Identify which cell holds the provided text, then report its (x, y) central coordinate. 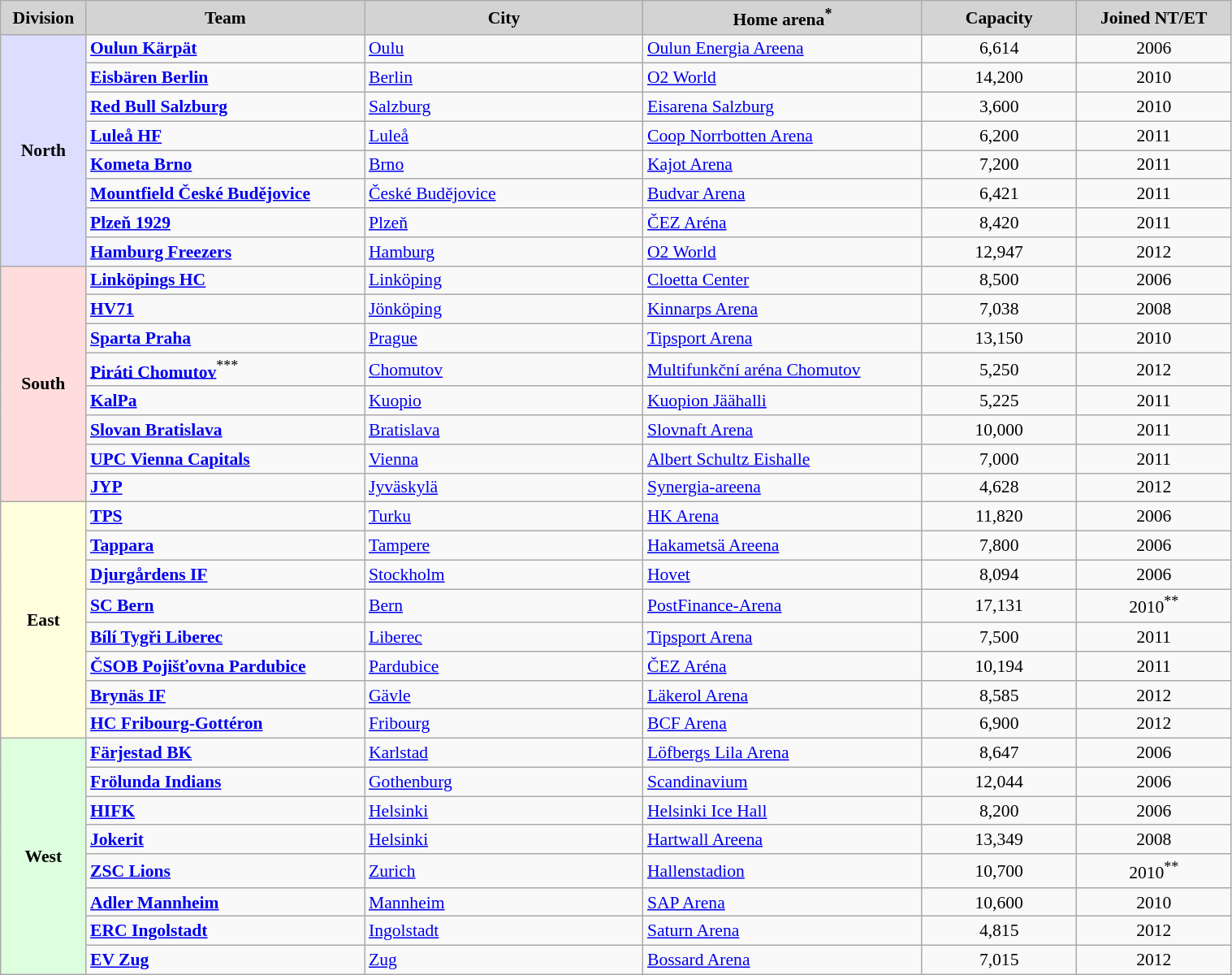
Karlstad (504, 753)
Multifunkční aréna Chomutov (783, 369)
Team (226, 18)
Läkerol Arena (783, 695)
5,225 (999, 401)
Synergia-areena (783, 488)
13,349 (999, 840)
Hovet (783, 574)
8,200 (999, 811)
Vienna (504, 459)
7,200 (999, 165)
JYP (226, 488)
Fribourg (504, 724)
Tampere (504, 546)
8,420 (999, 223)
SAP Arena (783, 903)
Sparta Praha (226, 339)
HK Arena (783, 517)
Bern (504, 606)
Oulun Kärpät (226, 49)
Pardubice (504, 666)
Tappara (226, 546)
6,614 (999, 49)
Kuopion Jäähalli (783, 401)
Capacity (999, 18)
Zug (504, 960)
Prague (504, 339)
13,150 (999, 339)
Brno (504, 165)
6,900 (999, 724)
ZSC Lions (226, 871)
KalPa (226, 401)
Home arena* (783, 18)
Joined NT/ET (1153, 18)
Coop Norrbotten Arena (783, 136)
5,250 (999, 369)
Hartwall Areena (783, 840)
Albert Schultz Eishalle (783, 459)
West (44, 856)
South (44, 383)
Kinnarps Arena (783, 310)
Slovan Bratislava (226, 430)
Slovnaft Arena (783, 430)
East (44, 621)
7,038 (999, 310)
North (44, 149)
Piráti Chomutov*** (226, 369)
10,600 (999, 903)
Jönköping (504, 310)
Adler Mannheim (226, 903)
8,500 (999, 280)
EV Zug (226, 960)
6,421 (999, 194)
HC Fribourg-Gottéron (226, 724)
Ingolstadt (504, 931)
4,815 (999, 931)
Helsinki Ice Hall (783, 811)
12,044 (999, 782)
Scandinavium (783, 782)
Hamburg (504, 252)
City (504, 18)
7,800 (999, 546)
10,000 (999, 430)
8,094 (999, 574)
Zurich (504, 871)
Budvar Arena (783, 194)
Liberec (504, 637)
Linköpings HC (226, 280)
8,647 (999, 753)
Bratislava (504, 430)
Hamburg Freezers (226, 252)
Berlin (504, 78)
Jyväskylä (504, 488)
7,500 (999, 637)
12,947 (999, 252)
Red Bull Salzburg (226, 107)
Chomutov (504, 369)
10,194 (999, 666)
HIFK (226, 811)
Oulun Energia Areena (783, 49)
UPC Vienna Capitals (226, 459)
Brynäs IF (226, 695)
ERC Ingolstadt (226, 931)
Plzeň (504, 223)
České Budějovice (504, 194)
Oulu (504, 49)
Plzeň 1929 (226, 223)
8,585 (999, 695)
Gothenburg (504, 782)
4,628 (999, 488)
Bossard Arena (783, 960)
Kometa Brno (226, 165)
Kuopio (504, 401)
Frölunda Indians (226, 782)
Gävle (504, 695)
6,200 (999, 136)
7,015 (999, 960)
Jokerit (226, 840)
Salzburg (504, 107)
Cloetta Center (783, 280)
Hakametsä Areena (783, 546)
ČSOB Pojišťovna Pardubice (226, 666)
11,820 (999, 517)
Stockholm (504, 574)
7,000 (999, 459)
Djurgårdens IF (226, 574)
TPS (226, 517)
PostFinance-Arena (783, 606)
Bílí Tygři Liberec (226, 637)
Luleå (504, 136)
Mannheim (504, 903)
3,600 (999, 107)
14,200 (999, 78)
Hallenstadion (783, 871)
Mountfield České Budějovice (226, 194)
10,700 (999, 871)
Färjestad BK (226, 753)
BCF Arena (783, 724)
17,131 (999, 606)
Eisarena Salzburg (783, 107)
Eisbären Berlin (226, 78)
HV71 (226, 310)
Linköping (504, 280)
Turku (504, 517)
Saturn Arena (783, 931)
Luleå HF (226, 136)
SC Bern (226, 606)
Kajot Arena (783, 165)
Löfbergs Lila Arena (783, 753)
Division (44, 18)
